Locate the cell with the specified text and output its (X, Y) center coordinate. 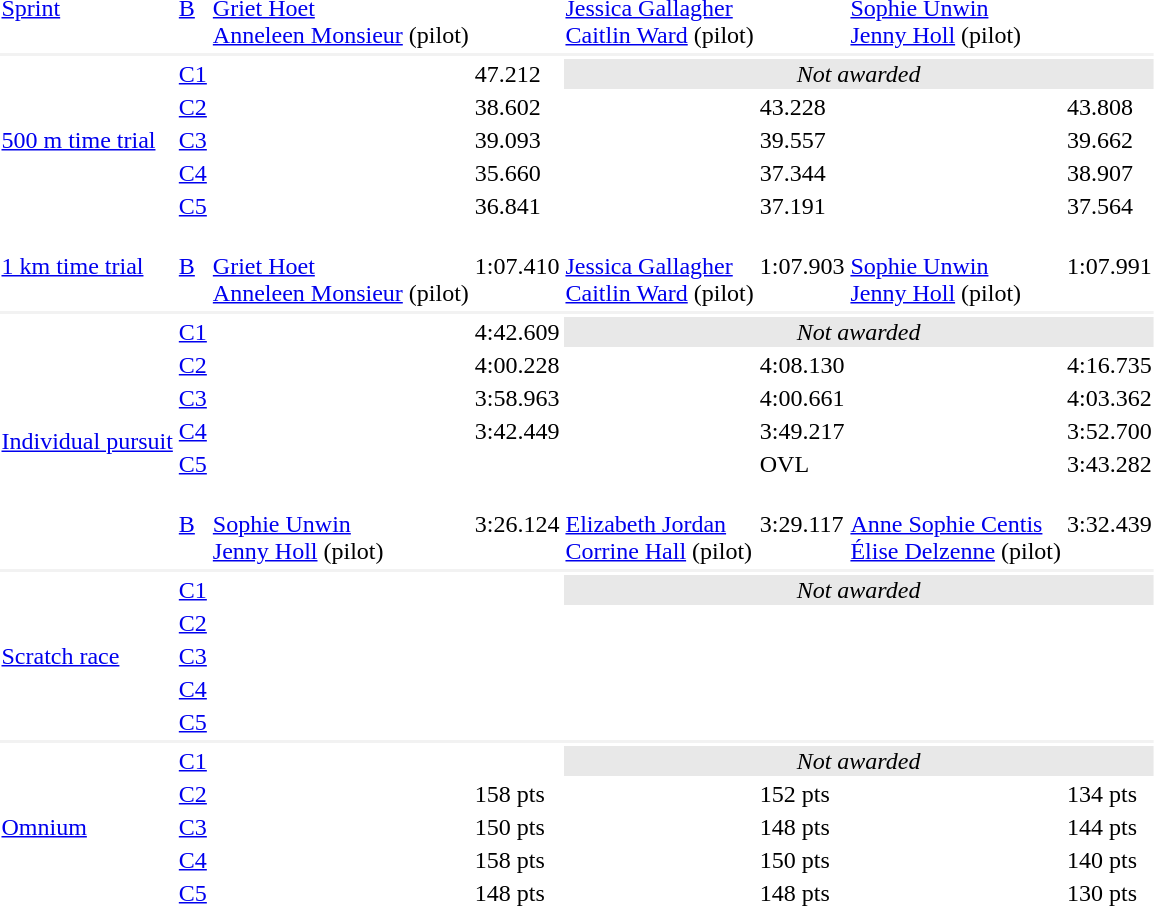
47.212 (517, 74)
152 pts (802, 794)
Jessica GallagherCaitlin Ward (pilot) (660, 266)
37.191 (802, 206)
35.660 (517, 173)
4:00.228 (517, 365)
Scratch race (87, 656)
3:58.963 (517, 398)
Griet HoetAnneleen Monsieur (pilot) (340, 266)
500 m time trial (87, 140)
3:42.449 (517, 431)
3:26.124 (517, 524)
39.662 (1110, 140)
1:07.991 (1110, 266)
39.557 (802, 140)
OVL (802, 464)
144 pts (1110, 827)
3:49.217 (802, 431)
Anne Sophie CentisÉlise Delzenne (pilot) (956, 524)
Individual pursuit (87, 442)
37.344 (802, 173)
43.808 (1110, 107)
4:08.130 (802, 365)
4:03.362 (1110, 398)
140 pts (1110, 860)
134 pts (1110, 794)
3:32.439 (1110, 524)
3:52.700 (1110, 431)
38.602 (517, 107)
1:07.903 (802, 266)
37.564 (1110, 206)
148 pts (802, 827)
4:16.735 (1110, 365)
Elizabeth JordanCorrine Hall (pilot) (660, 524)
3:43.282 (1110, 464)
4:00.661 (802, 398)
38.907 (1110, 173)
1 km time trial (87, 266)
4:42.609 (517, 332)
36.841 (517, 206)
3:29.117 (802, 524)
1:07.410 (517, 266)
43.228 (802, 107)
39.093 (517, 140)
